Output the [X, Y] coordinate of the center of the cell containing the given text.  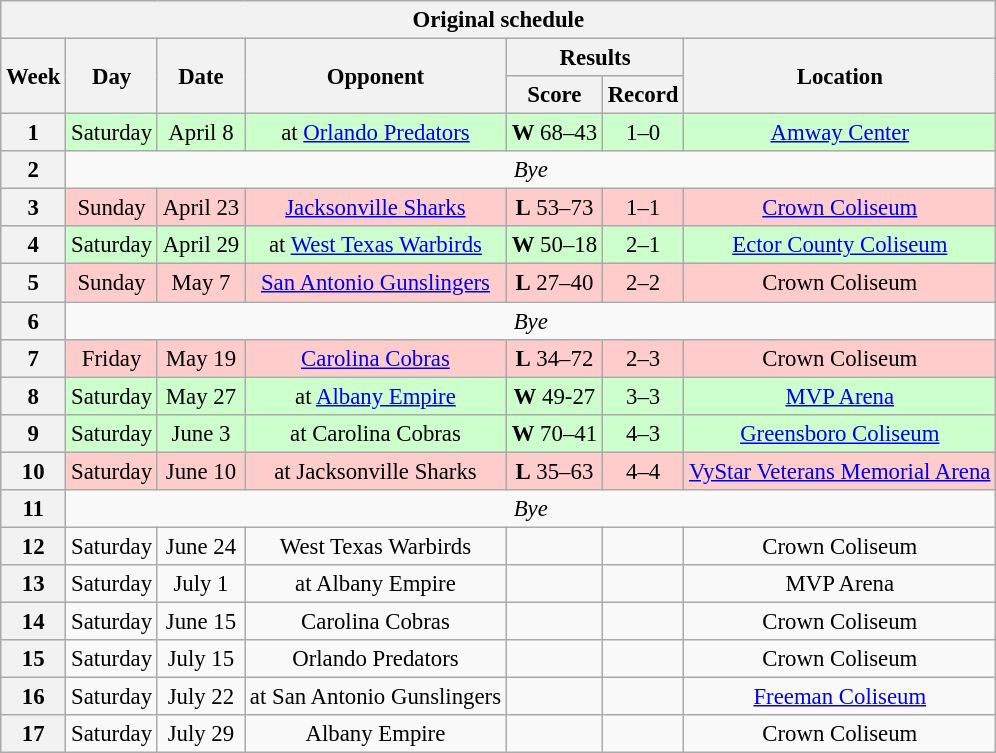
July 1 [200, 584]
W 70–41 [554, 433]
Albany Empire [376, 734]
April 29 [200, 245]
3 [34, 208]
8 [34, 396]
1–0 [642, 133]
13 [34, 584]
2 [34, 170]
July 29 [200, 734]
2–3 [642, 358]
Greensboro Coliseum [840, 433]
at West Texas Warbirds [376, 245]
July 15 [200, 659]
June 15 [200, 621]
Results [594, 58]
W 50–18 [554, 245]
June 24 [200, 546]
5 [34, 283]
Week [34, 76]
1–1 [642, 208]
6 [34, 321]
3–3 [642, 396]
L 35–63 [554, 471]
at Orlando Predators [376, 133]
14 [34, 621]
7 [34, 358]
Location [840, 76]
10 [34, 471]
VyStar Veterans Memorial Arena [840, 471]
May 27 [200, 396]
April 8 [200, 133]
June 3 [200, 433]
Jacksonville Sharks [376, 208]
July 22 [200, 697]
11 [34, 509]
Opponent [376, 76]
Ector County Coliseum [840, 245]
at Jacksonville Sharks [376, 471]
2–1 [642, 245]
June 10 [200, 471]
San Antonio Gunslingers [376, 283]
Record [642, 95]
May 7 [200, 283]
4–4 [642, 471]
17 [34, 734]
Date [200, 76]
9 [34, 433]
Original schedule [498, 20]
Day [112, 76]
4 [34, 245]
Orlando Predators [376, 659]
at San Antonio Gunslingers [376, 697]
Freeman Coliseum [840, 697]
Amway Center [840, 133]
W 49-27 [554, 396]
1 [34, 133]
2–2 [642, 283]
16 [34, 697]
Friday [112, 358]
12 [34, 546]
West Texas Warbirds [376, 546]
L 53–73 [554, 208]
at Carolina Cobras [376, 433]
Score [554, 95]
4–3 [642, 433]
L 34–72 [554, 358]
May 19 [200, 358]
15 [34, 659]
April 23 [200, 208]
L 27–40 [554, 283]
W 68–43 [554, 133]
